Find where the given text appears and provide that cell's center as [x, y] coordinate. 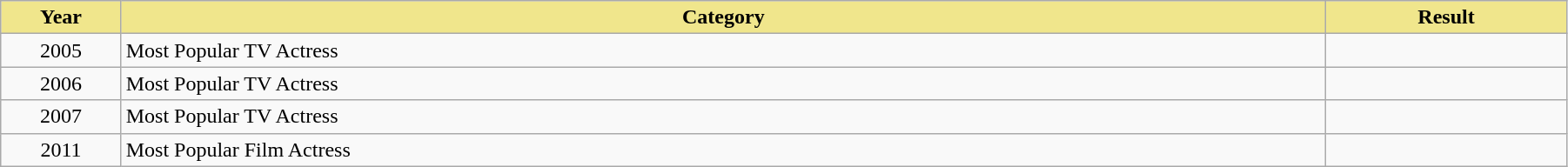
Result [1446, 17]
Category [723, 17]
Year [61, 17]
2011 [61, 150]
2007 [61, 117]
Most Popular Film Actress [723, 150]
2005 [61, 50]
2006 [61, 83]
